Locate the cell with the specified text and output its (X, Y) center coordinate. 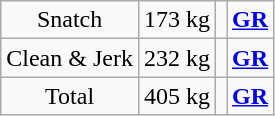
405 kg (176, 96)
Total (70, 96)
Clean & Jerk (70, 58)
Snatch (70, 20)
173 kg (176, 20)
232 kg (176, 58)
